Identify which cell holds the provided text, then report its (X, Y) central coordinate. 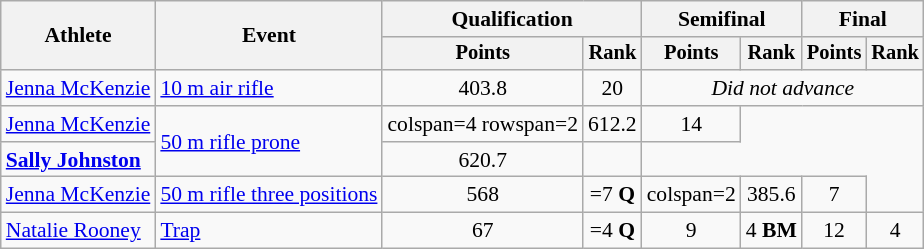
14 (692, 124)
20 (612, 88)
620.7 (482, 160)
403.8 (482, 88)
385.6 (772, 195)
Event (268, 36)
Trap (268, 231)
4 (895, 231)
colspan=2 (692, 195)
Athlete (78, 36)
50 m rifle three positions (268, 195)
Natalie Rooney (78, 231)
Final (863, 19)
Qualification (512, 19)
568 (482, 195)
10 m air rifle (268, 88)
colspan=4 rowspan=2 (482, 124)
612.2 (612, 124)
Semifinal (722, 19)
Did not advance (783, 88)
Sally Johnston (78, 160)
=4 Q (612, 231)
67 (482, 231)
=7 Q (612, 195)
50 m rifle prone (268, 142)
7 (834, 195)
4 BM (772, 231)
9 (692, 231)
12 (834, 231)
